Provide the (X, Y) coordinate of the cell's center where the given text is located.  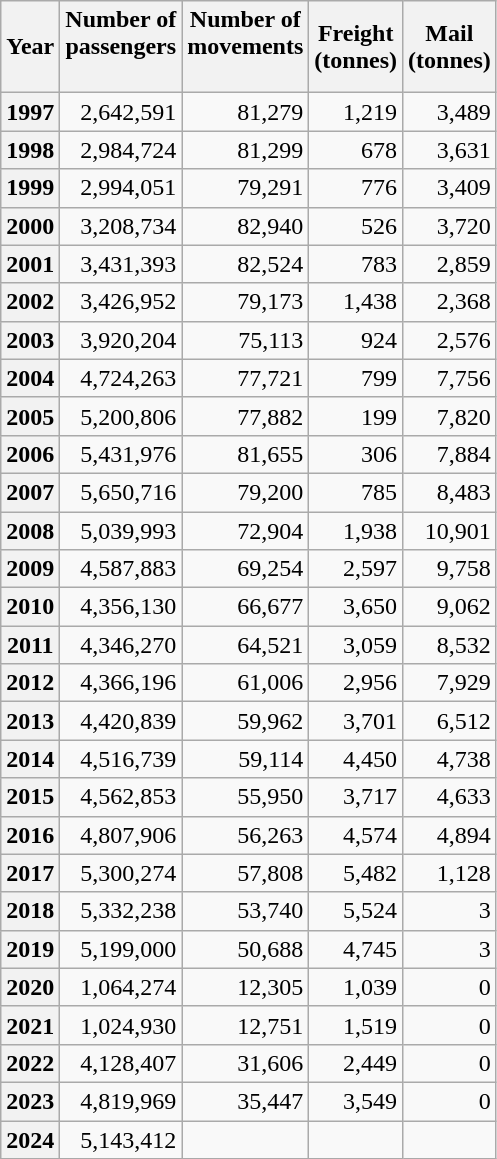
1997 (30, 112)
1,024,930 (121, 1025)
9,062 (450, 607)
31,606 (246, 1063)
2024 (30, 1139)
5,300,274 (121, 873)
3,720 (450, 226)
3,717 (356, 797)
61,006 (246, 683)
79,200 (246, 492)
2002 (30, 302)
Mail(tonnes) (450, 47)
5,332,238 (121, 911)
306 (356, 454)
2018 (30, 911)
79,173 (246, 302)
5,524 (356, 911)
1,938 (356, 531)
2023 (30, 1101)
Freight(tonnes) (356, 47)
7,756 (450, 378)
81,299 (246, 150)
2008 (30, 531)
3,489 (450, 112)
2,597 (356, 569)
2,449 (356, 1063)
Number ofpassengers (121, 47)
Number ofmovements (246, 47)
81,279 (246, 112)
4,346,270 (121, 645)
2,859 (450, 264)
7,929 (450, 683)
4,745 (356, 949)
3,650 (356, 607)
50,688 (246, 949)
3,426,952 (121, 302)
82,940 (246, 226)
2007 (30, 492)
2004 (30, 378)
59,114 (246, 759)
5,482 (356, 873)
2019 (30, 949)
4,724,263 (121, 378)
2021 (30, 1025)
776 (356, 188)
5,143,412 (121, 1139)
2010 (30, 607)
55,950 (246, 797)
4,420,839 (121, 721)
3,409 (450, 188)
3,631 (450, 150)
2009 (30, 569)
785 (356, 492)
2022 (30, 1063)
2,994,051 (121, 188)
2016 (30, 835)
9,758 (450, 569)
4,516,739 (121, 759)
1998 (30, 150)
3,431,393 (121, 264)
10,901 (450, 531)
5,650,716 (121, 492)
7,884 (450, 454)
783 (356, 264)
57,808 (246, 873)
2003 (30, 340)
2,956 (356, 683)
2000 (30, 226)
2012 (30, 683)
1,064,274 (121, 987)
2,576 (450, 340)
12,305 (246, 987)
4,738 (450, 759)
2001 (30, 264)
2,984,724 (121, 150)
924 (356, 340)
69,254 (246, 569)
81,655 (246, 454)
77,721 (246, 378)
2014 (30, 759)
3,920,204 (121, 340)
79,291 (246, 188)
2005 (30, 416)
64,521 (246, 645)
4,356,130 (121, 607)
8,483 (450, 492)
4,807,906 (121, 835)
3,549 (356, 1101)
8,532 (450, 645)
72,904 (246, 531)
2,642,591 (121, 112)
12,751 (246, 1025)
82,524 (246, 264)
2020 (30, 987)
75,113 (246, 340)
1,519 (356, 1025)
2,368 (450, 302)
56,263 (246, 835)
4,587,883 (121, 569)
7,820 (450, 416)
2017 (30, 873)
5,199,000 (121, 949)
4,633 (450, 797)
1,128 (450, 873)
2015 (30, 797)
526 (356, 226)
1999 (30, 188)
4,562,853 (121, 797)
2011 (30, 645)
4,366,196 (121, 683)
1,219 (356, 112)
5,039,993 (121, 531)
1,039 (356, 987)
35,447 (246, 1101)
4,574 (356, 835)
53,740 (246, 911)
5,200,806 (121, 416)
3,701 (356, 721)
199 (356, 416)
4,450 (356, 759)
799 (356, 378)
2006 (30, 454)
6,512 (450, 721)
4,894 (450, 835)
4,819,969 (121, 1101)
59,962 (246, 721)
2013 (30, 721)
4,128,407 (121, 1063)
Year (30, 47)
66,677 (246, 607)
3,208,734 (121, 226)
678 (356, 150)
5,431,976 (121, 454)
3,059 (356, 645)
1,438 (356, 302)
77,882 (246, 416)
